From the cell containing the given text, extract its center point as [X, Y] coordinate. 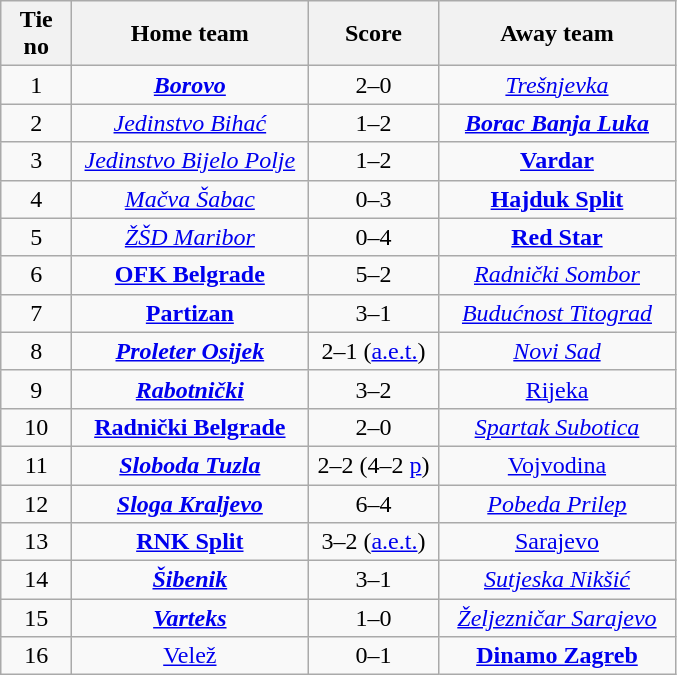
0–1 [374, 656]
15 [36, 618]
OFK Belgrade [190, 275]
Novi Sad [557, 351]
9 [36, 389]
2–2 (4–2 p) [374, 465]
3–2 (a.e.t.) [374, 542]
3–2 [374, 389]
Partizan [190, 313]
5 [36, 237]
4 [36, 199]
Varteks [190, 618]
7 [36, 313]
1 [36, 85]
11 [36, 465]
Borovo [190, 85]
12 [36, 503]
Proleter Osijek [190, 351]
14 [36, 580]
6 [36, 275]
3 [36, 161]
Sloga Kraljevo [190, 503]
0–4 [374, 237]
Rijeka [557, 389]
Sarajevo [557, 542]
Score [374, 34]
Rabotnički [190, 389]
Red Star [557, 237]
Vojvodina [557, 465]
Trešnjevka [557, 85]
6–4 [374, 503]
Sloboda Tuzla [190, 465]
Home team [190, 34]
Šibenik [190, 580]
Jedinstvo Bihać [190, 123]
Hajduk Split [557, 199]
Željezničar Sarajevo [557, 618]
1–0 [374, 618]
5–2 [374, 275]
RNK Split [190, 542]
Pobeda Prilep [557, 503]
8 [36, 351]
16 [36, 656]
Mačva Šabac [190, 199]
Tie no [36, 34]
0–3 [374, 199]
13 [36, 542]
Radnički Belgrade [190, 427]
10 [36, 427]
Borac Banja Luka [557, 123]
Budućnost Titograd [557, 313]
Sutjeska Nikšić [557, 580]
Dinamo Zagreb [557, 656]
Radnički Sombor [557, 275]
Vardar [557, 161]
Away team [557, 34]
2–1 (a.e.t.) [374, 351]
ŽŠD Maribor [190, 237]
Velež [190, 656]
2 [36, 123]
Jedinstvo Bijelo Polje [190, 161]
Spartak Subotica [557, 427]
